Find where the given text appears and provide that cell's center as [X, Y] coordinate. 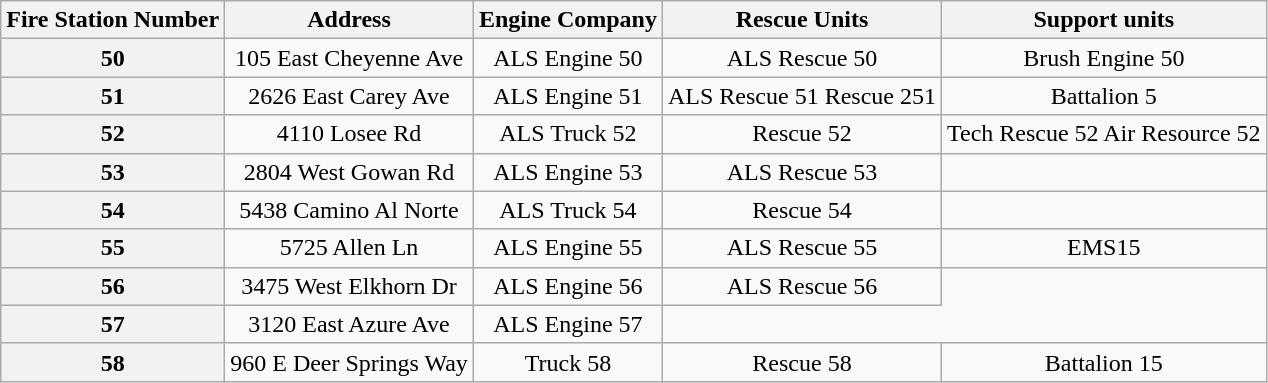
5725 Allen Ln [350, 248]
Rescue Units [802, 20]
54 [113, 210]
Engine Company [568, 20]
Address [350, 20]
ALS Rescue 53 [802, 172]
Rescue 54 [802, 210]
105 East Cheyenne Ave [350, 58]
EMS15 [1104, 248]
Rescue 52 [802, 134]
Brush Engine 50 [1104, 58]
ALS Engine 56 [568, 286]
57 [113, 324]
Fire Station Number [113, 20]
960 E Deer Springs Way [350, 362]
ALS Engine 57 [568, 324]
3120 East Azure Ave [350, 324]
2804 West Gowan Rd [350, 172]
ALS Rescue 50 [802, 58]
Rescue 58 [802, 362]
ALS Engine 53 [568, 172]
ALS Engine 55 [568, 248]
3475 West Elkhorn Dr [350, 286]
ALS Engine 51 [568, 96]
Battalion 15 [1104, 362]
53 [113, 172]
ALS Rescue 55 [802, 248]
2626 East Carey Ave [350, 96]
ALS Truck 54 [568, 210]
ALS Rescue 51 Rescue 251 [802, 96]
51 [113, 96]
4110 Losee Rd [350, 134]
56 [113, 286]
ALS Rescue 56 [802, 286]
58 [113, 362]
55 [113, 248]
50 [113, 58]
Battalion 5 [1104, 96]
ALS Engine 50 [568, 58]
5438 Camino Al Norte [350, 210]
Truck 58 [568, 362]
ALS Truck 52 [568, 134]
Tech Rescue 52 Air Resource 52 [1104, 134]
52 [113, 134]
Support units [1104, 20]
